Identify which cell holds the provided text, then report its (X, Y) central coordinate. 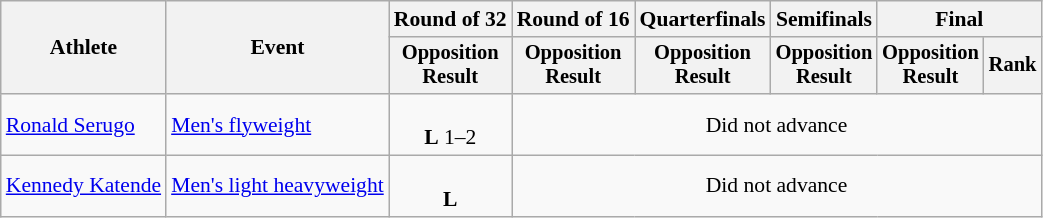
Round of 32 (450, 19)
Men's light heavyweight (278, 186)
L 1–2 (450, 124)
Semifinals (824, 19)
Men's flyweight (278, 124)
Round of 16 (574, 19)
L (450, 186)
Athlete (84, 48)
Rank (1013, 66)
Final (959, 19)
Kennedy Katende (84, 186)
Event (278, 48)
Quarterfinals (703, 19)
Ronald Serugo (84, 124)
